Return the [X, Y] coordinate for the center point of the cell that contains the specified text.  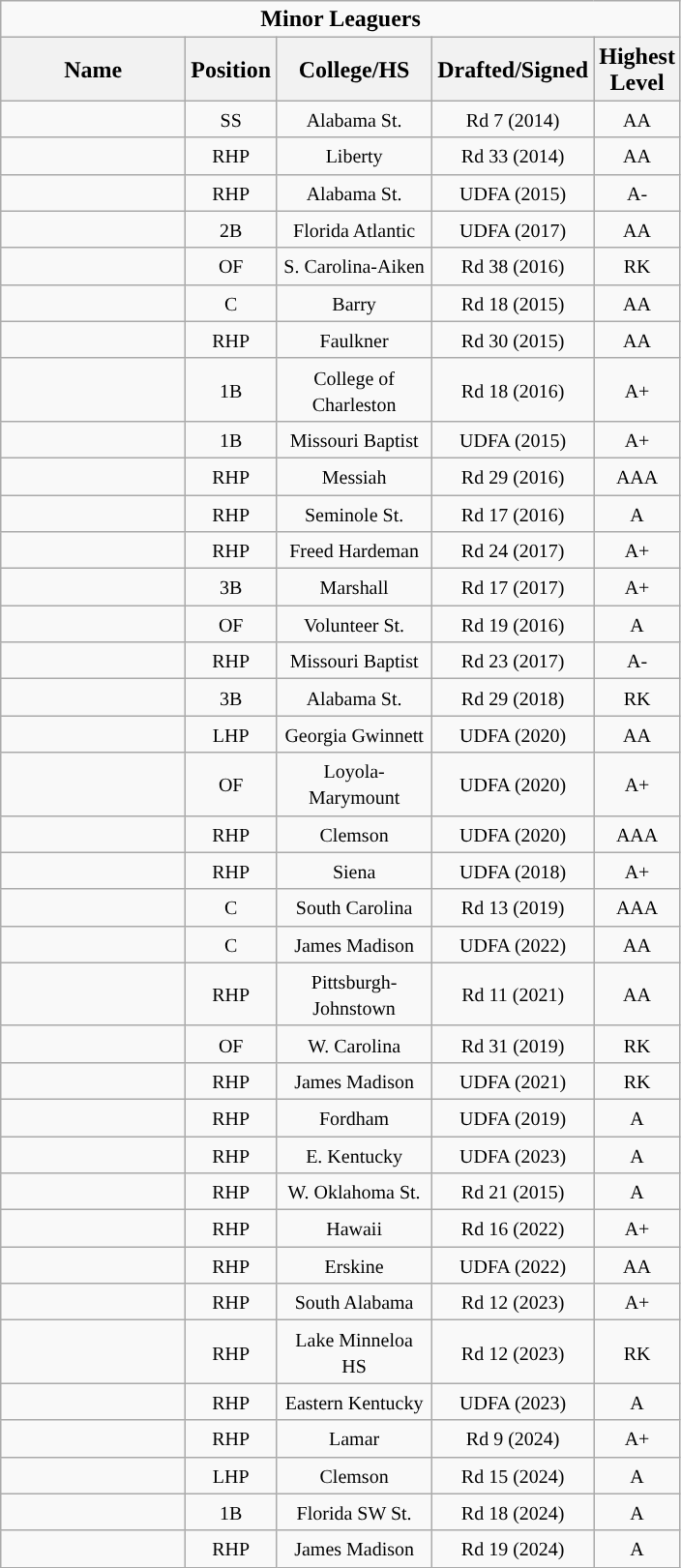
Rd 29 (2016) [513, 476]
College/HS [354, 70]
Freed Hardeman [354, 550]
Rd 18 (2015) [513, 303]
Siena [354, 871]
Liberty [354, 156]
Rd 33 (2014) [513, 156]
2B [231, 229]
Seminole St. [354, 514]
Faulkner [354, 340]
UDFA (2019) [513, 1117]
Rd 7 (2014) [513, 119]
Eastern Kentucky [354, 1402]
W. Oklahoma St. [354, 1192]
Rd 9 (2024) [513, 1438]
Rd 38 (2016) [513, 266]
Erskine [354, 1265]
Lamar [354, 1438]
Rd 17 (2016) [513, 514]
South Alabama [354, 1302]
Georgia Gwinnett [354, 734]
Lake Minneloa HS [354, 1352]
Rd 11 (2021) [513, 994]
Drafted/Signed [513, 70]
Highest Level [637, 70]
Pittsburgh-Johnstown [354, 994]
Rd 21 (2015) [513, 1192]
E. Kentucky [354, 1154]
Rd 29 (2018) [513, 697]
Marshall [354, 587]
SS [231, 119]
Hawaii [354, 1228]
S. Carolina-Aiken [354, 266]
Rd 17 (2017) [513, 587]
Rd 30 (2015) [513, 340]
UDFA (2018) [513, 871]
Volunteer St. [354, 624]
UDFA (2021) [513, 1080]
Rd 18 (2016) [513, 389]
South Carolina [354, 907]
Florida SW St. [354, 1512]
Name [93, 70]
Rd 23 (2017) [513, 661]
Florida Atlantic [354, 229]
W. Carolina [354, 1044]
Fordham [354, 1117]
Rd 19 (2024) [513, 1549]
Rd 31 (2019) [513, 1044]
College of Charleston [354, 389]
Rd 15 (2024) [513, 1475]
Loyola-Marymount [354, 784]
Minor Leaguers [340, 19]
Barry [354, 303]
Position [231, 70]
UDFA (2017) [513, 229]
Rd 19 (2016) [513, 624]
Rd 24 (2017) [513, 550]
Rd 13 (2019) [513, 907]
Rd 16 (2022) [513, 1228]
Messiah [354, 476]
Rd 18 (2024) [513, 1512]
